Identify which cell holds the provided text, then report its [x, y] central coordinate. 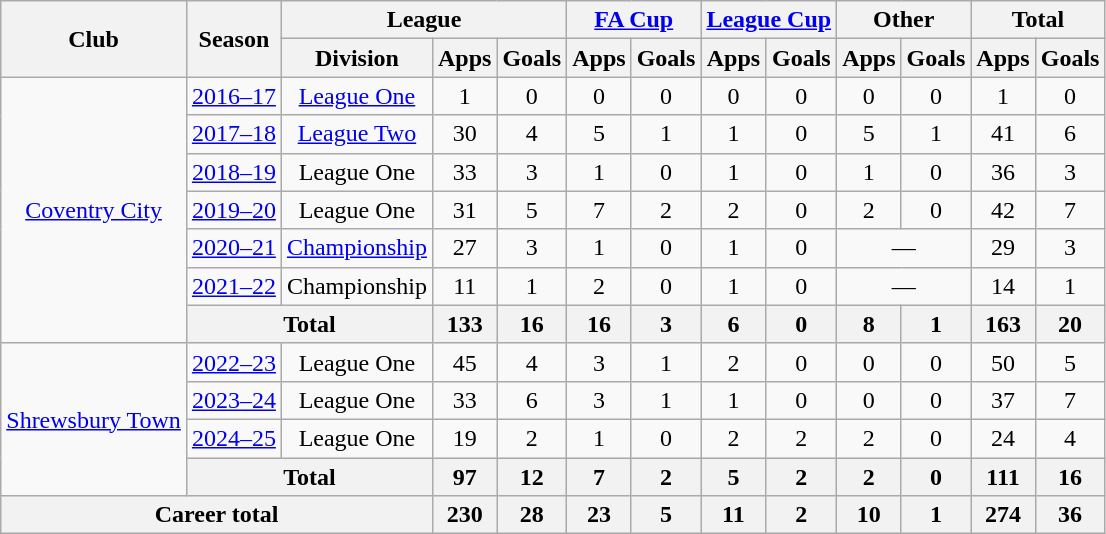
Club [94, 39]
League Cup [769, 20]
Season [234, 39]
27 [464, 248]
31 [464, 210]
30 [464, 134]
41 [1003, 134]
42 [1003, 210]
League Two [356, 134]
League [424, 20]
50 [1003, 362]
2021–22 [234, 286]
20 [1070, 324]
29 [1003, 248]
24 [1003, 438]
Other [904, 20]
2020–21 [234, 248]
37 [1003, 400]
Career total [217, 515]
Division [356, 58]
Shrewsbury Town [94, 419]
163 [1003, 324]
2017–18 [234, 134]
2023–24 [234, 400]
2024–25 [234, 438]
8 [869, 324]
133 [464, 324]
23 [599, 515]
Coventry City [94, 210]
12 [532, 477]
45 [464, 362]
2019–20 [234, 210]
28 [532, 515]
2016–17 [234, 96]
2018–19 [234, 172]
111 [1003, 477]
10 [869, 515]
FA Cup [634, 20]
14 [1003, 286]
274 [1003, 515]
2022–23 [234, 362]
97 [464, 477]
19 [464, 438]
230 [464, 515]
